For the text-containing cell, return its midpoint in [X, Y] coordinate format. 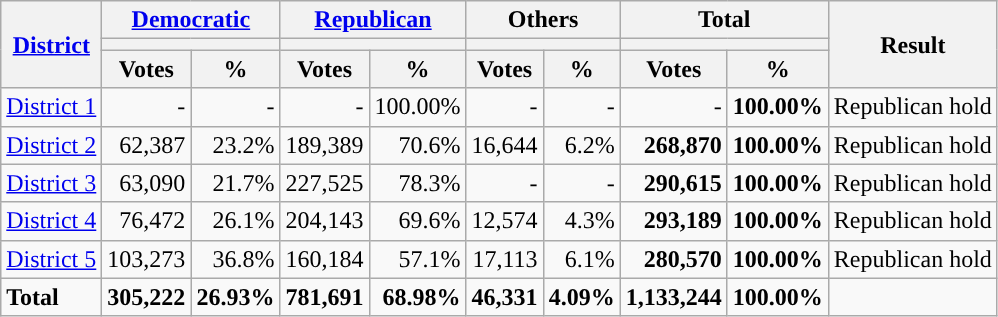
69.6% [418, 221]
160,184 [324, 259]
293,189 [674, 221]
63,090 [146, 183]
70.6% [418, 145]
12,574 [504, 221]
District 2 [52, 145]
268,870 [674, 145]
781,691 [324, 297]
1,133,244 [674, 297]
Democratic [191, 20]
290,615 [674, 183]
Others [543, 20]
23.2% [236, 145]
26.1% [236, 221]
204,143 [324, 221]
68.98% [418, 297]
6.2% [582, 145]
4.09% [582, 297]
Republican [373, 20]
District 3 [52, 183]
17,113 [504, 259]
21.7% [236, 183]
26.93% [236, 297]
305,222 [146, 297]
76,472 [146, 221]
57.1% [418, 259]
46,331 [504, 297]
227,525 [324, 183]
District 5 [52, 259]
4.3% [582, 221]
Result [912, 44]
16,644 [504, 145]
District [52, 44]
103,273 [146, 259]
189,389 [324, 145]
District 4 [52, 221]
District 1 [52, 107]
62,387 [146, 145]
78.3% [418, 183]
280,570 [674, 259]
6.1% [582, 259]
36.8% [236, 259]
